For the text-containing cell, return its midpoint in (X, Y) coordinate format. 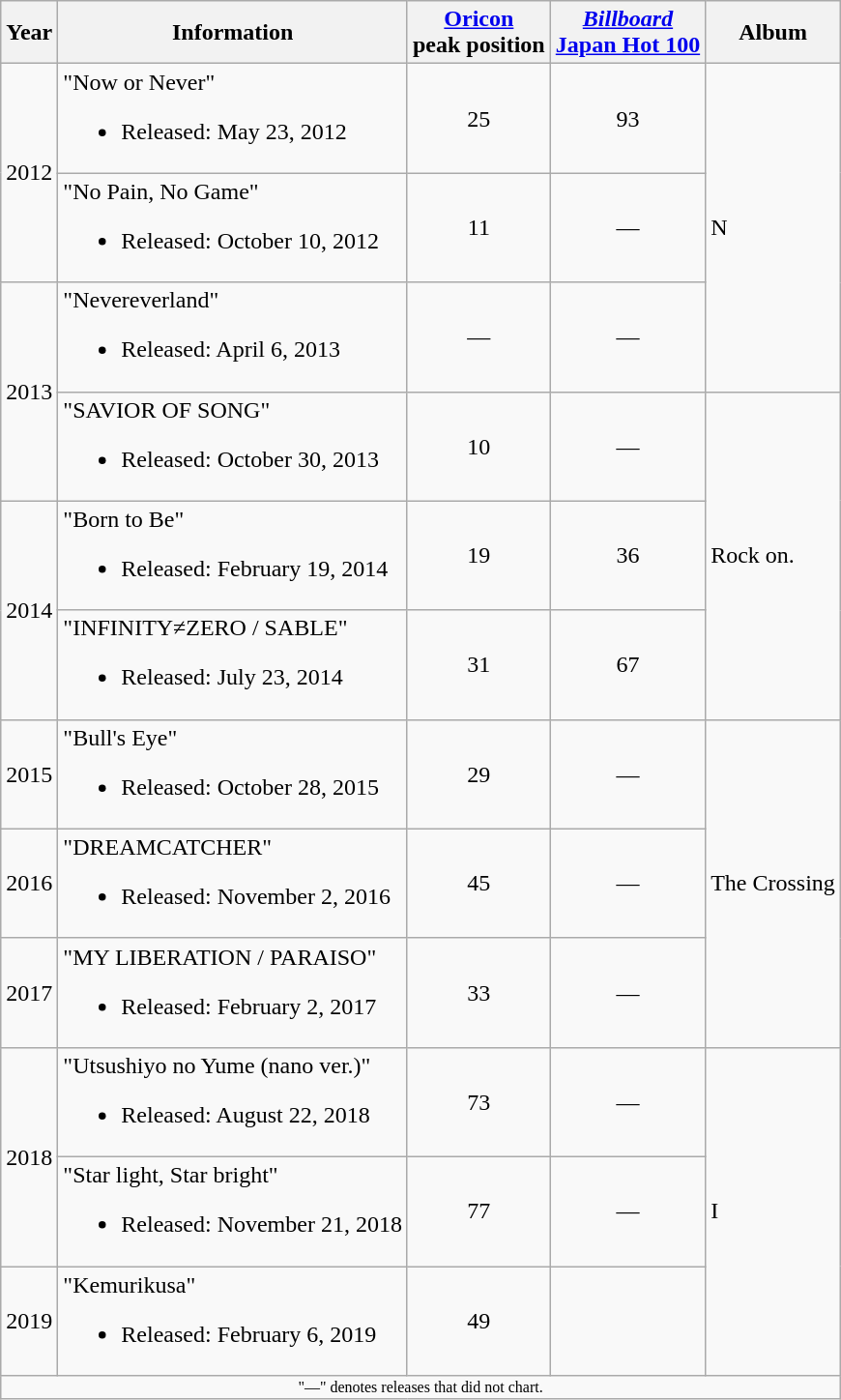
19 (478, 555)
"No Pain, No Game"Released: October 10, 2012 (233, 228)
"Nevereverland"Released: April 6, 2013 (233, 336)
"INFINITY≠ZERO / SABLE"Released: July 23, 2014 (233, 665)
2017 (29, 992)
73 (478, 1102)
67 (627, 665)
Oricon peak position (478, 33)
93 (627, 118)
2019 (29, 1321)
2013 (29, 392)
"Star light, Star bright"Released: November 21, 2018 (233, 1210)
"SAVIOR OF SONG"Released: October 30, 2013 (233, 447)
"Kemurikusa"Released: February 6, 2019 (233, 1321)
Album (773, 33)
10 (478, 447)
29 (478, 773)
I (773, 1210)
31 (478, 665)
36 (627, 555)
"Utsushiyo no Yume (nano ver.)"Released: August 22, 2018 (233, 1102)
"DREAMCATCHER"Released: November 2, 2016 (233, 884)
2018 (29, 1156)
2015 (29, 773)
The Crossing (773, 884)
"Now or Never"Released: May 23, 2012 (233, 118)
49 (478, 1321)
45 (478, 884)
Year (29, 33)
Information (233, 33)
"MY LIBERATION / PARAISO"Released: February 2, 2017 (233, 992)
2014 (29, 610)
33 (478, 992)
11 (478, 228)
Rock on. (773, 555)
Billboard Japan Hot 100 (627, 33)
"Bull's Eye"Released: October 28, 2015 (233, 773)
2012 (29, 173)
"Born to Be"Released: February 19, 2014 (233, 555)
"—" denotes releases that did not chart. (421, 1387)
25 (478, 118)
77 (478, 1210)
2016 (29, 884)
N (773, 228)
